Extract the (x, y) coordinate from the center of the cell holding the provided text.  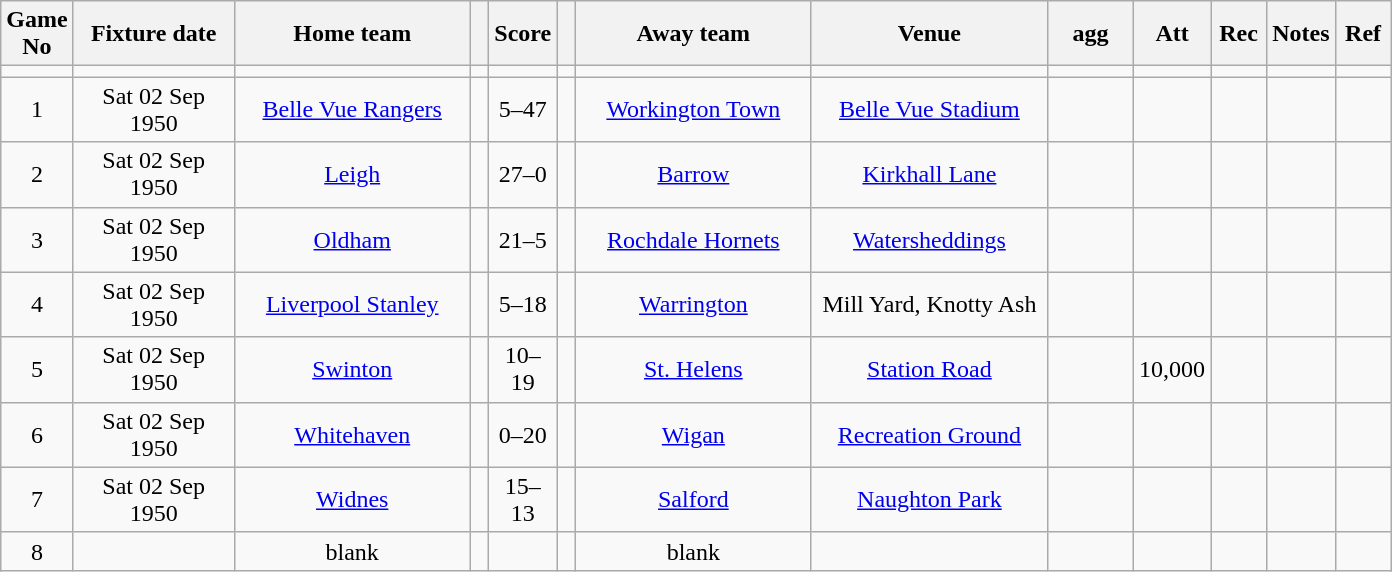
4 (37, 304)
5 (37, 370)
Rochdale Hornets (693, 240)
Station Road (929, 370)
Mill Yard, Knotty Ash (929, 304)
Liverpool Stanley (352, 304)
Recreation Ground (929, 434)
Workington Town (693, 110)
Salford (693, 500)
21–5 (523, 240)
Naughton Park (929, 500)
Wigan (693, 434)
0–20 (523, 434)
2 (37, 174)
Kirkhall Lane (929, 174)
Game No (37, 34)
Whitehaven (352, 434)
10,000 (1172, 370)
5–47 (523, 110)
Leigh (352, 174)
5–18 (523, 304)
agg (1090, 34)
Ref (1363, 34)
Venue (929, 34)
Oldham (352, 240)
Fixture date (154, 34)
15–13 (523, 500)
Home team (352, 34)
Away team (693, 34)
8 (37, 551)
27–0 (523, 174)
Watersheddings (929, 240)
Widnes (352, 500)
10–19 (523, 370)
3 (37, 240)
6 (37, 434)
Score (523, 34)
7 (37, 500)
Belle Vue Rangers (352, 110)
Belle Vue Stadium (929, 110)
St. Helens (693, 370)
Swinton (352, 370)
Rec (1239, 34)
Warrington (693, 304)
1 (37, 110)
Barrow (693, 174)
Notes (1301, 34)
Att (1172, 34)
